Provide the (X, Y) coordinate of the cell's center where the given text is located.  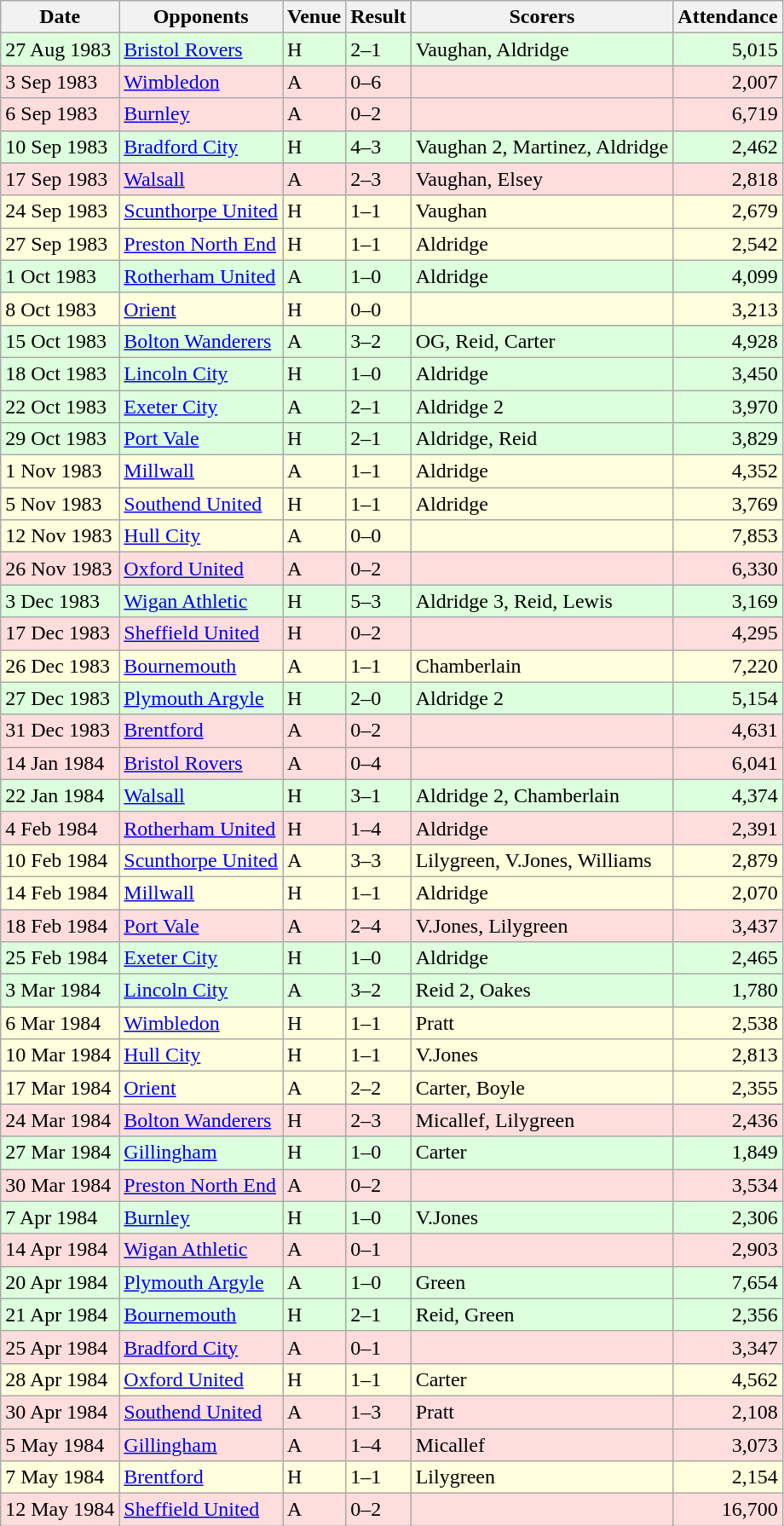
Carter, Boyle (542, 1088)
14 Feb 1984 (60, 893)
2,356 (728, 1315)
2,154 (728, 1477)
24 Sep 1983 (60, 211)
Attendance (728, 17)
Venue (314, 17)
18 Feb 1984 (60, 925)
Scorers (542, 17)
3 Sep 1983 (60, 82)
6,330 (728, 569)
4–3 (378, 147)
2,355 (728, 1088)
8 Oct 1983 (60, 309)
25 Apr 1984 (60, 1347)
1 Nov 1983 (60, 471)
6 Mar 1984 (60, 1023)
27 Mar 1984 (60, 1153)
2,391 (728, 828)
2,903 (728, 1250)
17 Sep 1983 (60, 179)
3,437 (728, 925)
14 Jan 1984 (60, 763)
1–3 (378, 1412)
3 Mar 1984 (60, 991)
6 Sep 1983 (60, 114)
2,462 (728, 147)
12 May 1984 (60, 1510)
2,818 (728, 179)
10 Mar 1984 (60, 1055)
3,970 (728, 407)
15 Oct 1983 (60, 341)
Date (60, 17)
2–2 (378, 1088)
Aldridge 3, Reid, Lewis (542, 601)
4,562 (728, 1379)
29 Oct 1983 (60, 439)
Vaughan, Elsey (542, 179)
7 Apr 1984 (60, 1217)
28 Apr 1984 (60, 1379)
Aldridge 2, Chamberlain (542, 795)
10 Feb 1984 (60, 860)
3–1 (378, 795)
17 Mar 1984 (60, 1088)
2,679 (728, 211)
14 Apr 1984 (60, 1250)
22 Oct 1983 (60, 407)
Chamberlain (542, 666)
2,436 (728, 1120)
5,015 (728, 49)
4,928 (728, 341)
18 Oct 1983 (60, 373)
22 Jan 1984 (60, 795)
Result (378, 17)
26 Nov 1983 (60, 569)
2–0 (378, 698)
24 Mar 1984 (60, 1120)
Vaughan (542, 211)
5 May 1984 (60, 1445)
2,108 (728, 1412)
30 Apr 1984 (60, 1412)
Vaughan, Aldridge (542, 49)
2,542 (728, 244)
7 May 1984 (60, 1477)
7,220 (728, 666)
3,213 (728, 309)
26 Dec 1983 (60, 666)
7,853 (728, 536)
27 Dec 1983 (60, 698)
27 Aug 1983 (60, 49)
12 Nov 1983 (60, 536)
Micallef, Lilygreen (542, 1120)
3–3 (378, 860)
3 Dec 1983 (60, 601)
3,534 (728, 1185)
5,154 (728, 698)
Green (542, 1282)
2,070 (728, 893)
7,654 (728, 1282)
3,450 (728, 373)
3,073 (728, 1445)
21 Apr 1984 (60, 1315)
Micallef (542, 1445)
4 Feb 1984 (60, 828)
2,306 (728, 1217)
6,719 (728, 114)
27 Sep 1983 (60, 244)
30 Mar 1984 (60, 1185)
25 Feb 1984 (60, 958)
4,099 (728, 276)
1,780 (728, 991)
3,169 (728, 601)
V.Jones, Lilygreen (542, 925)
3,347 (728, 1347)
4,352 (728, 471)
2,538 (728, 1023)
Lilygreen, V.Jones, Williams (542, 860)
5–3 (378, 601)
16,700 (728, 1510)
Reid 2, Oakes (542, 991)
2,007 (728, 82)
5 Nov 1983 (60, 504)
3,769 (728, 504)
3,829 (728, 439)
4,295 (728, 633)
2–4 (378, 925)
2,465 (728, 958)
Vaughan 2, Martinez, Aldridge (542, 147)
0–6 (378, 82)
20 Apr 1984 (60, 1282)
Lilygreen (542, 1477)
Reid, Green (542, 1315)
17 Dec 1983 (60, 633)
OG, Reid, Carter (542, 341)
Aldridge, Reid (542, 439)
10 Sep 1983 (60, 147)
31 Dec 1983 (60, 731)
1 Oct 1983 (60, 276)
4,374 (728, 795)
4,631 (728, 731)
1,849 (728, 1153)
6,041 (728, 763)
0–4 (378, 763)
2,879 (728, 860)
Opponents (201, 17)
2,813 (728, 1055)
